Capture the cell that displays the provided text and extract its [x, y] central coordinate. 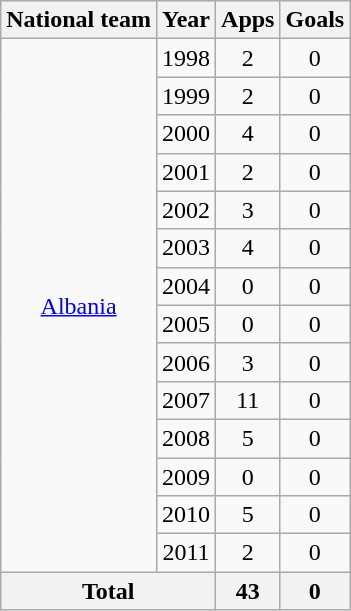
2010 [186, 515]
2008 [186, 438]
43 [248, 591]
2002 [186, 210]
2003 [186, 248]
2001 [186, 172]
2004 [186, 286]
2005 [186, 324]
Albania [79, 306]
1998 [186, 58]
2007 [186, 400]
1999 [186, 96]
2006 [186, 362]
2011 [186, 553]
Total [108, 591]
11 [248, 400]
Goals [315, 20]
National team [79, 20]
2000 [186, 134]
2009 [186, 477]
Apps [248, 20]
Year [186, 20]
